For the text-containing cell, return its midpoint in (X, Y) coordinate format. 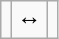
↔ (30, 20)
